From the cell containing the given text, extract its center point as [X, Y] coordinate. 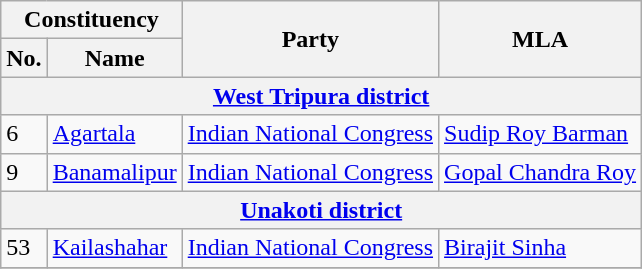
Unakoti district [322, 210]
6 [24, 134]
Birajit Sinha [540, 248]
West Tripura district [322, 96]
Banamalipur [114, 172]
No. [24, 58]
MLA [540, 39]
Party [310, 39]
53 [24, 248]
Kailashahar [114, 248]
Gopal Chandra Roy [540, 172]
Agartala [114, 134]
Name [114, 58]
9 [24, 172]
Sudip Roy Barman [540, 134]
Constituency [92, 20]
